Determine the [x, y] coordinate at the center of the cell enclosing the given text.  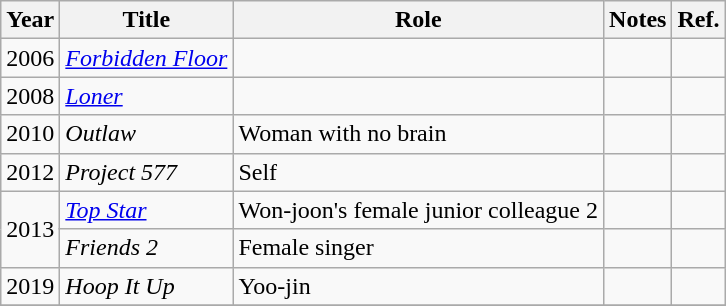
Friends 2 [146, 248]
2006 [30, 58]
Hoop It Up [146, 286]
2008 [30, 96]
Title [146, 20]
Female singer [418, 248]
Project 577 [146, 172]
Role [418, 20]
Won-joon's female junior colleague 2 [418, 210]
2019 [30, 286]
Ref. [698, 20]
Loner [146, 96]
Outlaw [146, 134]
2010 [30, 134]
Forbidden Floor [146, 58]
2013 [30, 229]
Year [30, 20]
Woman with no brain [418, 134]
2012 [30, 172]
Notes [638, 20]
Top Star [146, 210]
Yoo-jin [418, 286]
Self [418, 172]
